For the text-containing cell, return its midpoint in [X, Y] coordinate format. 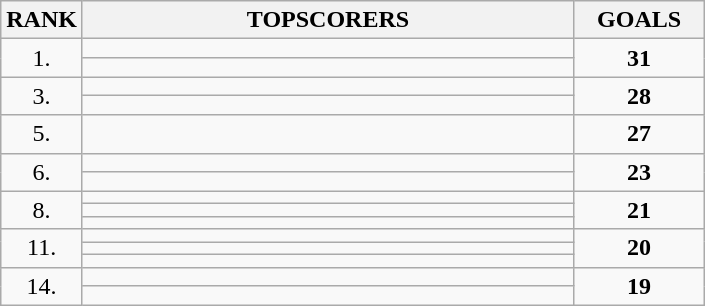
14. [42, 286]
28 [640, 96]
27 [640, 134]
TOPSCORERS [328, 20]
GOALS [640, 20]
20 [640, 248]
21 [640, 210]
5. [42, 134]
11. [42, 248]
1. [42, 58]
6. [42, 172]
31 [640, 58]
RANK [42, 20]
19 [640, 286]
3. [42, 96]
23 [640, 172]
8. [42, 210]
